Output the (X, Y) coordinate of the center of the cell containing the given text.  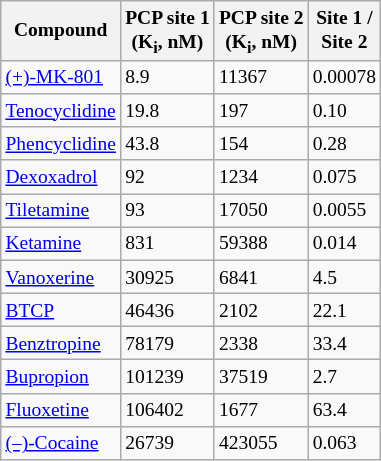
PCP site 2(Ki, nM) (261, 31)
0.28 (344, 144)
37519 (261, 376)
6841 (261, 276)
93 (168, 210)
Dexoxadrol (61, 176)
22.1 (344, 310)
8.9 (168, 76)
78179 (168, 344)
Bupropion (61, 376)
(–)-Cocaine (61, 444)
0.075 (344, 176)
423055 (261, 444)
101239 (168, 376)
Tiletamine (61, 210)
Site 1 /Site 2 (344, 31)
2102 (261, 310)
154 (261, 144)
92 (168, 176)
1677 (261, 410)
33.4 (344, 344)
19.8 (168, 110)
(+)-MK-801 (61, 76)
Compound (61, 31)
106402 (168, 410)
Tenocyclidine (61, 110)
46436 (168, 310)
4.5 (344, 276)
0.00078 (344, 76)
26739 (168, 444)
0.014 (344, 244)
PCP site 1(Ki, nM) (168, 31)
Phencyclidine (61, 144)
Vanoxerine (61, 276)
0.10 (344, 110)
Fluoxetine (61, 410)
BTCP (61, 310)
Benztropine (61, 344)
17050 (261, 210)
0.063 (344, 444)
Ketamine (61, 244)
197 (261, 110)
831 (168, 244)
2.7 (344, 376)
0.0055 (344, 210)
30925 (168, 276)
2338 (261, 344)
63.4 (344, 410)
11367 (261, 76)
59388 (261, 244)
1234 (261, 176)
43.8 (168, 144)
